Extract the (X, Y) coordinate from the center of the cell holding the provided text.  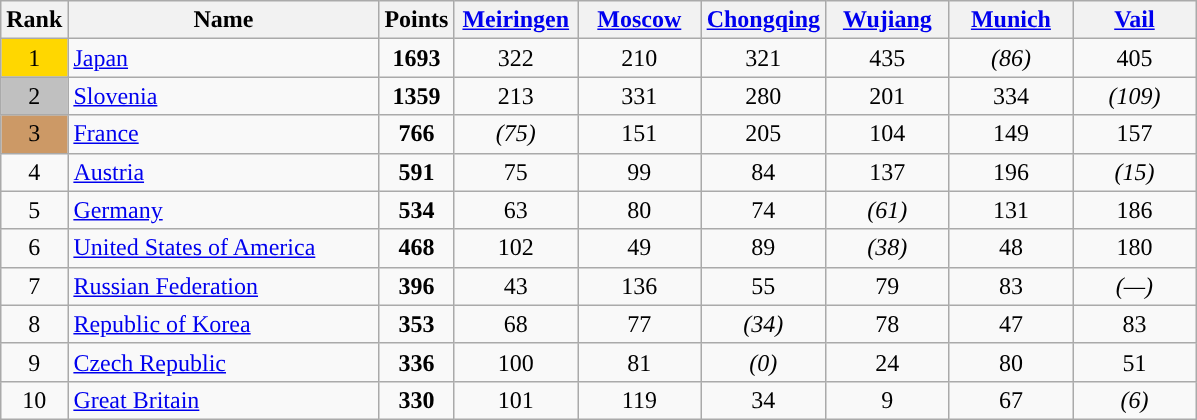
(86) (1011, 58)
3 (34, 134)
48 (1011, 248)
24 (888, 362)
119 (640, 400)
Czech Republic (224, 362)
Chongqing (763, 20)
205 (763, 134)
(109) (1135, 96)
280 (763, 96)
136 (640, 286)
157 (1135, 134)
(34) (763, 324)
766 (416, 134)
49 (640, 248)
151 (640, 134)
321 (763, 58)
Munich (1011, 20)
47 (1011, 324)
Rank (34, 20)
79 (888, 286)
81 (640, 362)
1359 (416, 96)
186 (1135, 210)
Moscow (640, 20)
68 (516, 324)
405 (1135, 58)
8 (34, 324)
322 (516, 58)
7 (34, 286)
331 (640, 96)
213 (516, 96)
51 (1135, 362)
Vail (1135, 20)
180 (1135, 248)
74 (763, 210)
101 (516, 400)
1693 (416, 58)
353 (416, 324)
6 (34, 248)
100 (516, 362)
(61) (888, 210)
(15) (1135, 172)
Russian Federation (224, 286)
Name (224, 20)
43 (516, 286)
(—) (1135, 286)
330 (416, 400)
78 (888, 324)
131 (1011, 210)
196 (1011, 172)
Austria (224, 172)
137 (888, 172)
201 (888, 96)
336 (416, 362)
63 (516, 210)
396 (416, 286)
(0) (763, 362)
468 (416, 248)
1 (34, 58)
104 (888, 134)
534 (416, 210)
77 (640, 324)
34 (763, 400)
Germany (224, 210)
(6) (1135, 400)
Points (416, 20)
5 (34, 210)
75 (516, 172)
67 (1011, 400)
149 (1011, 134)
99 (640, 172)
435 (888, 58)
102 (516, 248)
Meiringen (516, 20)
Slovenia (224, 96)
2 (34, 96)
210 (640, 58)
Wujiang (888, 20)
89 (763, 248)
France (224, 134)
Republic of Korea (224, 324)
591 (416, 172)
Japan (224, 58)
(38) (888, 248)
10 (34, 400)
United States of America (224, 248)
334 (1011, 96)
84 (763, 172)
Great Britain (224, 400)
(75) (516, 134)
4 (34, 172)
55 (763, 286)
